Output the (X, Y) coordinate of the center of the cell containing the given text.  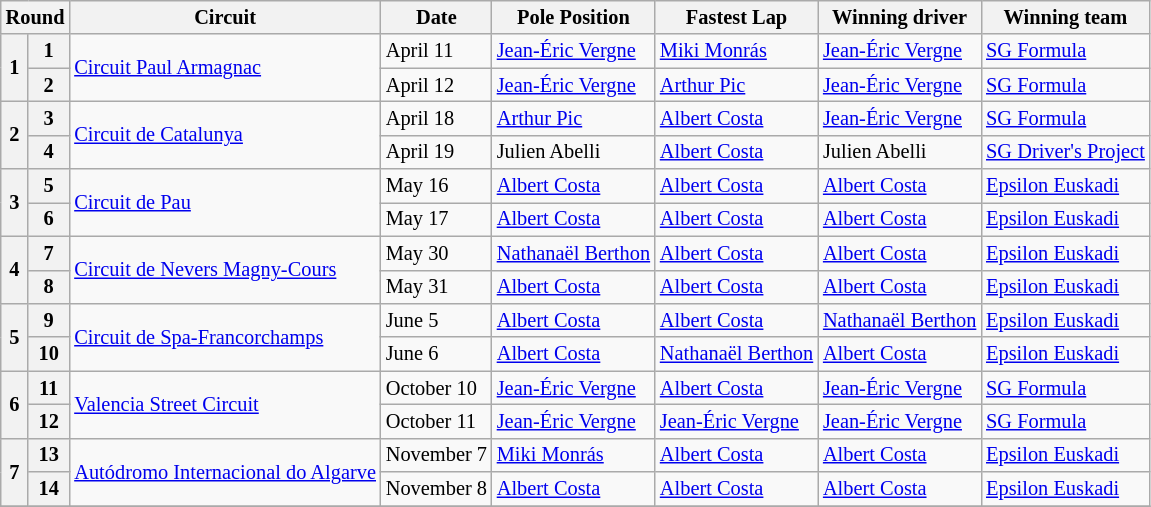
November 8 (436, 489)
Circuit de Pau (224, 202)
Winning team (1066, 17)
10 (48, 354)
November 7 (436, 455)
October 11 (436, 421)
April 11 (436, 51)
Pole Position (574, 17)
8 (48, 287)
9 (48, 320)
12 (48, 421)
Circuit de Catalunya (224, 134)
Circuit (224, 17)
June 5 (436, 320)
May 16 (436, 186)
April 12 (436, 85)
SG Driver's Project (1066, 152)
October 10 (436, 388)
May 17 (436, 219)
May 30 (436, 253)
Circuit Paul Armagnac (224, 68)
Date (436, 17)
April 19 (436, 152)
Circuit de Spa-Francorchamps (224, 336)
11 (48, 388)
Autódromo Internacional do Algarve (224, 472)
April 18 (436, 118)
Circuit de Nevers Magny-Cours (224, 270)
June 6 (436, 354)
14 (48, 489)
Round (36, 17)
13 (48, 455)
Fastest Lap (736, 17)
Valencia Street Circuit (224, 404)
May 31 (436, 287)
Winning driver (900, 17)
